Output the (X, Y) coordinate of the center of the cell containing the given text.  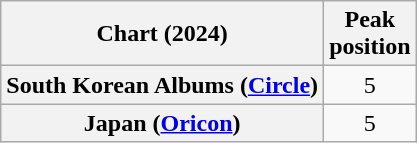
Peakposition (370, 34)
South Korean Albums (Circle) (162, 85)
Chart (2024) (162, 34)
Japan (Oricon) (162, 123)
